Locate the cell with the specified text and output its [x, y] center coordinate. 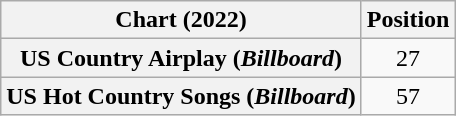
US Hot Country Songs (Billboard) [181, 96]
Chart (2022) [181, 20]
US Country Airplay (Billboard) [181, 58]
57 [408, 96]
27 [408, 58]
Position [408, 20]
